Extract the (x, y) coordinate from the center of the cell holding the provided text.  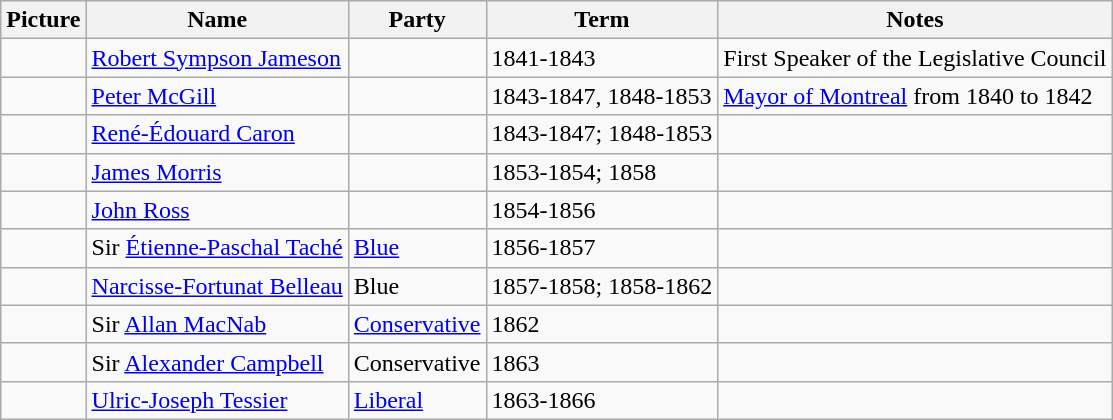
John Ross (217, 210)
Term (602, 20)
James Morris (217, 172)
1857-1858; 1858-1862 (602, 286)
1862 (602, 324)
Sir Étienne-Paschal Taché (217, 248)
Sir Alexander Campbell (217, 362)
Ulric-Joseph Tessier (217, 400)
René-Édouard Caron (217, 134)
1856-1857 (602, 248)
1853-1854; 1858 (602, 172)
Notes (915, 20)
1841-1843 (602, 58)
Party (417, 20)
1854-1856 (602, 210)
1843-1847; 1848-1853 (602, 134)
1843-1847, 1848-1853 (602, 96)
Peter McGill (217, 96)
Mayor of Montreal from 1840 to 1842 (915, 96)
1863-1866 (602, 400)
1863 (602, 362)
Name (217, 20)
First Speaker of the Legislative Council (915, 58)
Liberal (417, 400)
Sir Allan MacNab (217, 324)
Narcisse-Fortunat Belleau (217, 286)
Picture (44, 20)
Robert Sympson Jameson (217, 58)
